Search for the cell housing the specified text and yield its (X, Y) center coordinate. 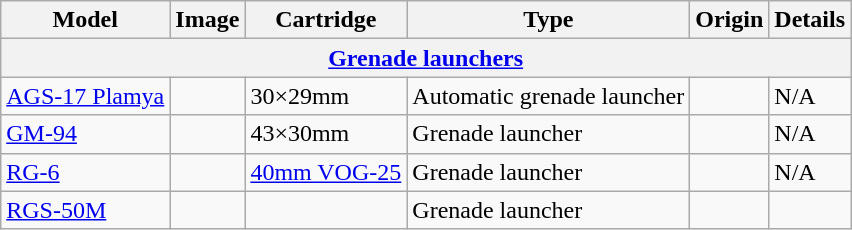
Cartridge (326, 20)
43×30mm (326, 134)
RGS-50M (86, 210)
30×29mm (326, 96)
Type (548, 20)
AGS-17 Plamya (86, 96)
Image (208, 20)
RG-6 (86, 172)
Origin (730, 20)
40mm VOG-25 (326, 172)
Grenade launchers (426, 58)
GM-94 (86, 134)
Details (810, 20)
Automatic grenade launcher (548, 96)
Model (86, 20)
